Search for the cell housing the specified text and yield its [x, y] center coordinate. 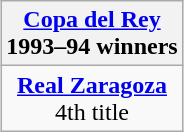
Copa del Rey1993–94 winners [92, 34]
Real Zaragoza4th title [92, 98]
